Search for the cell housing the specified text and yield its [x, y] center coordinate. 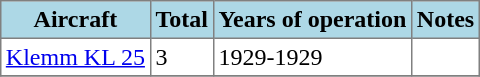
Total [182, 20]
Aircraft [76, 20]
Years of operation [312, 20]
3 [182, 57]
Klemm KL 25 [76, 57]
Notes [446, 20]
1929-1929 [312, 57]
